Scan for the cell matching the given text and deliver its (X, Y) coordinate at center. 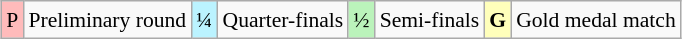
¼ (204, 20)
P (12, 20)
Semi-finals (430, 20)
G (498, 20)
Gold medal match (596, 20)
Quarter-finals (284, 20)
Preliminary round (107, 20)
½ (361, 20)
